Scan for the cell matching the given text and deliver its (X, Y) coordinate at center. 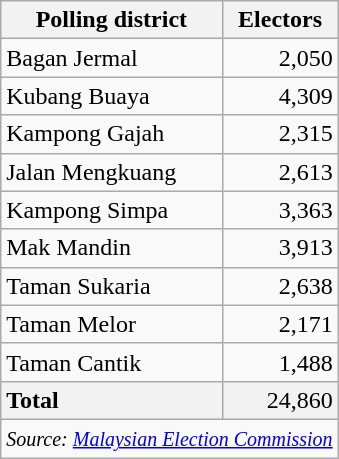
Bagan Jermal (112, 58)
3,913 (280, 248)
3,363 (280, 210)
2,171 (280, 324)
Total (112, 400)
2,050 (280, 58)
Source: Malaysian Election Commission (170, 438)
Electors (280, 20)
Kubang Buaya (112, 96)
2,613 (280, 172)
24,860 (280, 400)
1,488 (280, 362)
Jalan Mengkuang (112, 172)
Taman Sukaria (112, 286)
Taman Cantik (112, 362)
2,638 (280, 286)
Taman Melor (112, 324)
Kampong Gajah (112, 134)
4,309 (280, 96)
2,315 (280, 134)
Kampong Simpa (112, 210)
Polling district (112, 20)
Mak Mandin (112, 248)
